Return the [X, Y] coordinate for the center point of the cell that contains the specified text.  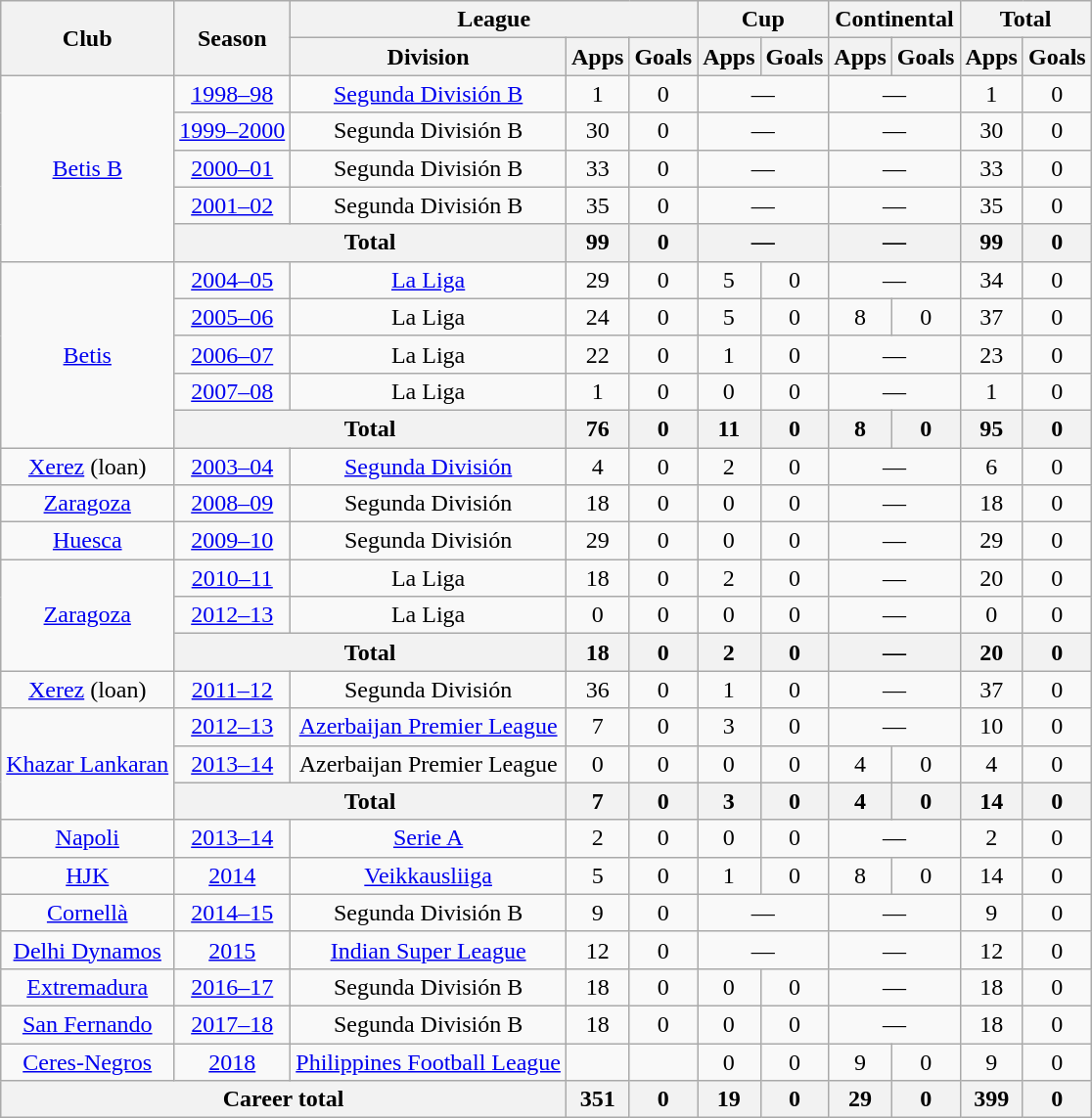
351 [597, 1099]
Napoli [88, 838]
Khazar Lankaran [88, 764]
2017–18 [233, 1024]
Delhi Dynamos [88, 950]
Continental [894, 20]
Serie A [429, 838]
Extremadura [88, 987]
2016–17 [233, 987]
36 [597, 690]
399 [991, 1099]
Career total [284, 1099]
Division [429, 57]
2004–05 [233, 280]
24 [597, 317]
10 [991, 727]
2000–01 [233, 168]
76 [597, 428]
Cup [763, 20]
2007–08 [233, 391]
22 [597, 354]
2014–15 [233, 913]
2006–07 [233, 354]
Club [88, 38]
Indian Super League [429, 950]
11 [729, 428]
Season [233, 38]
19 [729, 1099]
Huesca [88, 541]
1998–98 [233, 94]
HJK [88, 875]
Betis B [88, 168]
2015 [233, 950]
Philippines Football League [429, 1061]
6 [991, 467]
Veikkausliiga [429, 875]
2014 [233, 875]
2009–10 [233, 541]
2011–12 [233, 690]
2001–02 [233, 205]
2008–09 [233, 504]
2010–11 [233, 578]
League [494, 20]
23 [991, 354]
2005–06 [233, 317]
1999–2000 [233, 131]
Betis [88, 354]
Cornellà [88, 913]
2018 [233, 1061]
95 [991, 428]
Ceres-Negros [88, 1061]
34 [991, 280]
2003–04 [233, 467]
San Fernando [88, 1024]
